Locate the cell with the specified text and output its (x, y) center coordinate. 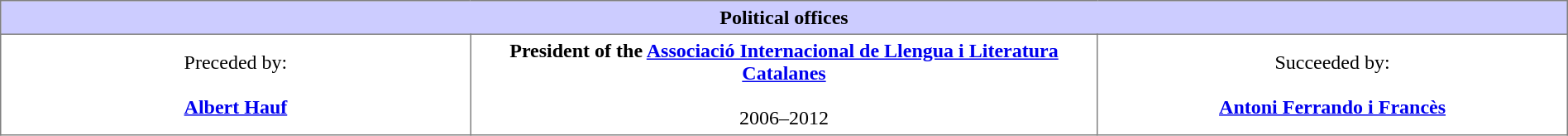
Political offices (784, 17)
Preceded by:Albert Hauf (236, 85)
President of the Associació Internacional de Llengua i Literatura Catalanes2006–2012 (784, 85)
Succeeded by:Antoni Ferrando i Francès (1332, 85)
